Find where the given text appears and provide that cell's center as (X, Y) coordinate. 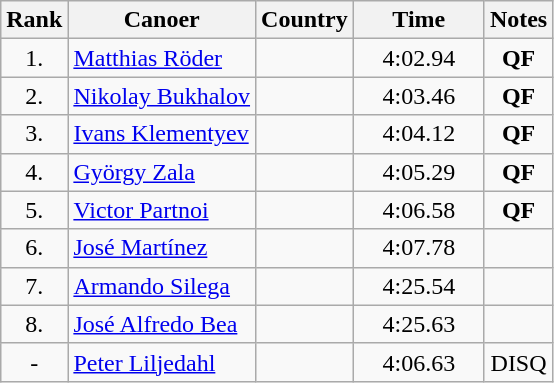
3. (34, 134)
1. (34, 58)
Country (305, 20)
4:05.29 (418, 172)
Nikolay Bukhalov (162, 96)
4:03.46 (418, 96)
Notes (518, 20)
2. (34, 96)
5. (34, 210)
- (34, 362)
4:04.12 (418, 134)
Armando Silega (162, 286)
4:25.54 (418, 286)
8. (34, 324)
7. (34, 286)
4. (34, 172)
4:06.63 (418, 362)
Matthias Röder (162, 58)
Canoer (162, 20)
Victor Partnoi (162, 210)
György Zala (162, 172)
6. (34, 248)
Peter Liljedahl (162, 362)
Ivans Klementyev (162, 134)
4:25.63 (418, 324)
DISQ (518, 362)
Time (418, 20)
José Alfredo Bea (162, 324)
José Martínez (162, 248)
4:07.78 (418, 248)
4:06.58 (418, 210)
Rank (34, 20)
4:02.94 (418, 58)
